Scan for the cell matching the given text and deliver its [X, Y] coordinate at center. 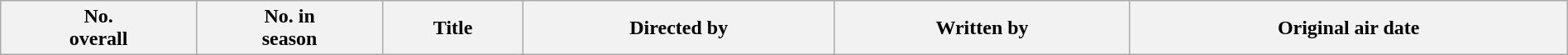
Title [453, 28]
Directed by [678, 28]
Written by [982, 28]
Original air date [1348, 28]
No.overall [99, 28]
No. inseason [289, 28]
